Extract the (x, y) coordinate from the center of the cell holding the provided text.  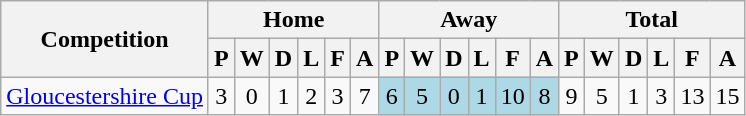
Gloucestershire Cup (105, 96)
15 (728, 96)
13 (692, 96)
Away (469, 20)
8 (544, 96)
Total (652, 20)
2 (312, 96)
Home (293, 20)
6 (392, 96)
7 (364, 96)
9 (572, 96)
10 (512, 96)
Competition (105, 39)
